Pinpoint the cell where the given text exists, returning its (x, y) midpoint coordinate. 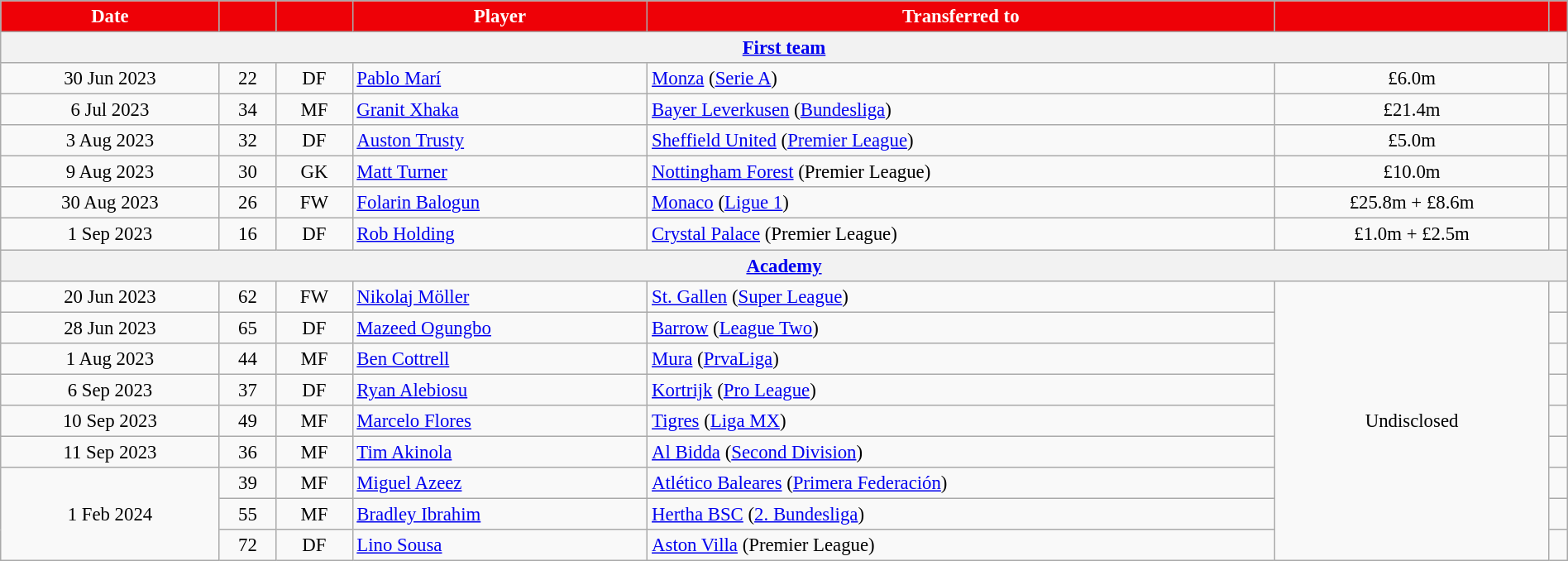
37 (248, 390)
55 (248, 514)
44 (248, 358)
Mazeed Ogungbo (500, 328)
Granit Xhaka (500, 110)
£6.0m (1413, 79)
1 Aug 2023 (110, 358)
Transferred to (961, 17)
Tigres (Liga MX) (961, 421)
34 (248, 110)
22 (248, 79)
1 Feb 2024 (110, 515)
Nottingham Forest (Premier League) (961, 172)
£1.0m + £2.5m (1413, 234)
10 Sep 2023 (110, 421)
30 (248, 172)
1 Sep 2023 (110, 234)
Academy (784, 266)
32 (248, 141)
11 Sep 2023 (110, 452)
Folarin Balogun (500, 203)
Hertha BSC (2. Bundesliga) (961, 514)
6 Sep 2023 (110, 390)
3 Aug 2023 (110, 141)
6 Jul 2023 (110, 110)
Al Bidda (Second Division) (961, 452)
Barrow (League Two) (961, 328)
£10.0m (1413, 172)
Date (110, 17)
36 (248, 452)
Matt Turner (500, 172)
Rob Holding (500, 234)
Nikolaj Möller (500, 296)
72 (248, 545)
49 (248, 421)
First team (784, 48)
Sheffield United (Premier League) (961, 141)
Monza (Serie A) (961, 79)
Auston Trusty (500, 141)
Pablo Marí (500, 79)
Ben Cottrell (500, 358)
Aston Villa (Premier League) (961, 545)
30 Aug 2023 (110, 203)
Bayer Leverkusen (Bundesliga) (961, 110)
39 (248, 483)
9 Aug 2023 (110, 172)
28 Jun 2023 (110, 328)
£21.4m (1413, 110)
Undisclosed (1413, 420)
St. Gallen (Super League) (961, 296)
16 (248, 234)
Marcelo Flores (500, 421)
62 (248, 296)
Miguel Azeez (500, 483)
Lino Sousa (500, 545)
£25.8m + £8.6m (1413, 203)
30 Jun 2023 (110, 79)
65 (248, 328)
£5.0m (1413, 141)
Atlético Baleares (Primera Federación) (961, 483)
Kortrijk (Pro League) (961, 390)
GK (314, 172)
20 Jun 2023 (110, 296)
Monaco (Ligue 1) (961, 203)
Crystal Palace (Premier League) (961, 234)
Ryan Alebiosu (500, 390)
Bradley Ibrahim (500, 514)
Tim Akinola (500, 452)
Player (500, 17)
26 (248, 203)
Mura (PrvaLiga) (961, 358)
